Extract the [x, y] coordinate from the center of the cell holding the provided text.  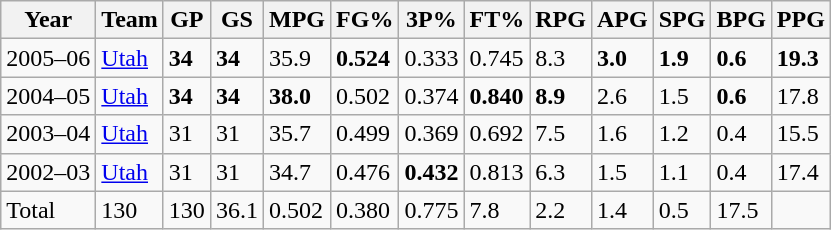
PPG [800, 20]
MPG [296, 20]
2003–04 [48, 134]
Year [48, 20]
3P% [432, 20]
6.3 [561, 172]
34.7 [296, 172]
3.0 [622, 58]
0.813 [497, 172]
35.9 [296, 58]
38.0 [296, 96]
GS [236, 20]
0.432 [432, 172]
0.5 [682, 210]
FT% [497, 20]
0.369 [432, 134]
2.2 [561, 210]
1.1 [682, 172]
8.3 [561, 58]
35.7 [296, 134]
7.8 [497, 210]
1.4 [622, 210]
0.333 [432, 58]
17.4 [800, 172]
1.2 [682, 134]
1.6 [622, 134]
2002–03 [48, 172]
Team [130, 20]
Total [48, 210]
0.374 [432, 96]
15.5 [800, 134]
FG% [365, 20]
BPG [741, 20]
SPG [682, 20]
APG [622, 20]
RPG [561, 20]
0.476 [365, 172]
7.5 [561, 134]
0.840 [497, 96]
2005–06 [48, 58]
GP [186, 20]
0.775 [432, 210]
19.3 [800, 58]
36.1 [236, 210]
0.745 [497, 58]
0.380 [365, 210]
17.8 [800, 96]
0.499 [365, 134]
0.524 [365, 58]
17.5 [741, 210]
8.9 [561, 96]
2004–05 [48, 96]
0.692 [497, 134]
1.9 [682, 58]
2.6 [622, 96]
